Return (X, Y) of the center of cell containing provided text 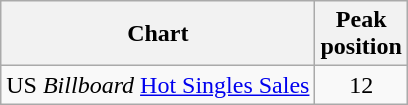
Chart (158, 34)
Peakposition (361, 34)
US Billboard Hot Singles Sales (158, 85)
12 (361, 85)
